Search for the cell housing the specified text and yield its (X, Y) center coordinate. 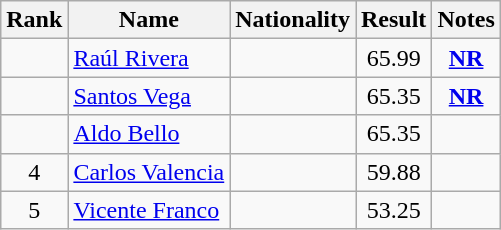
Vicente Franco (149, 210)
5 (34, 210)
Name (149, 20)
Carlos Valencia (149, 172)
4 (34, 172)
Nationality (293, 20)
Raúl Rivera (149, 58)
Notes (466, 20)
Aldo Bello (149, 134)
Result (394, 20)
59.88 (394, 172)
53.25 (394, 210)
Rank (34, 20)
65.99 (394, 58)
Santos Vega (149, 96)
